Extract the (x, y) coordinate from the center of the cell holding the provided text.  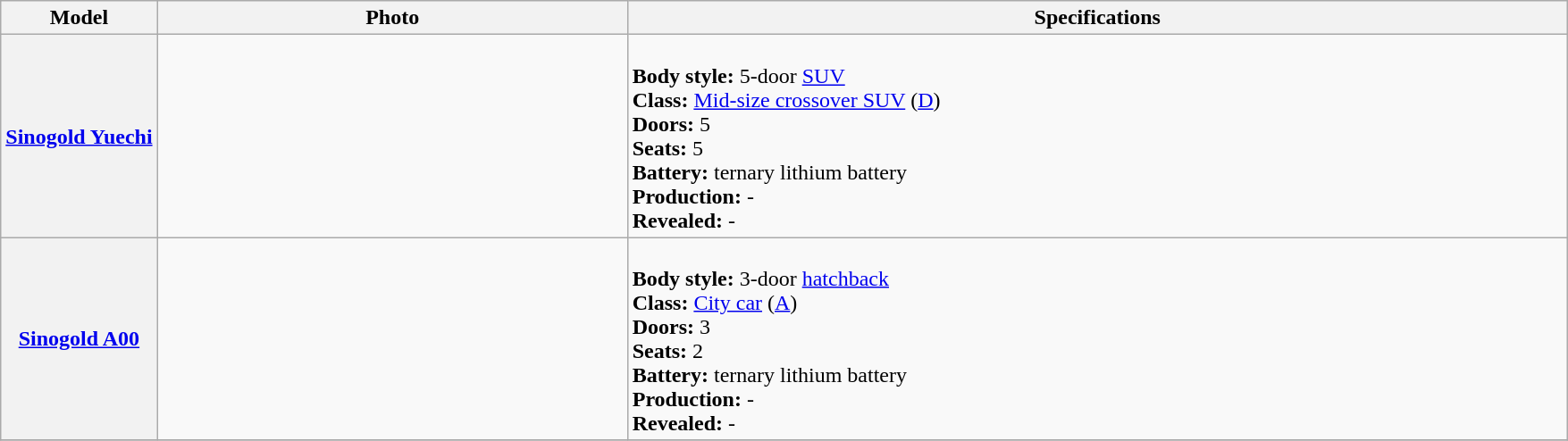
Body style: 3-door hatchbackClass: City car (A)Doors: 3Seats: 2Battery: ternary lithium batteryProduction: -Revealed: - (1097, 339)
Body style: 5-door SUVClass: Mid-size crossover SUV (D)Doors: 5Seats: 5Battery: ternary lithium batteryProduction: -Revealed: - (1097, 136)
Model (79, 18)
Sinogold A00 (79, 339)
Sinogold Yuechi (79, 136)
Specifications (1097, 18)
Photo (392, 18)
